For the text-containing cell, return its midpoint in [x, y] coordinate format. 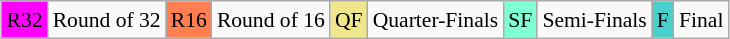
Semi-Finals [594, 20]
Round of 32 [107, 20]
Quarter-Finals [436, 20]
QF [349, 20]
R16 [189, 20]
Round of 16 [271, 20]
F [663, 20]
R32 [25, 20]
Final [702, 20]
SF [520, 20]
